Find where the given text appears and provide that cell's center as [X, Y] coordinate. 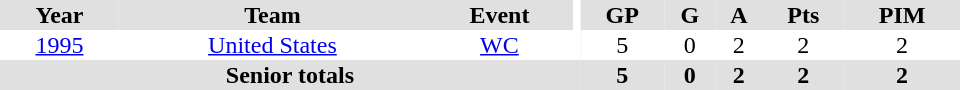
1995 [60, 45]
A [738, 15]
Pts [804, 15]
GP [622, 15]
WC [500, 45]
United States [272, 45]
Senior totals [290, 75]
Team [272, 15]
Year [60, 15]
G [690, 15]
Event [500, 15]
PIM [902, 15]
